From the cell containing the given text, extract its center point as [X, Y] coordinate. 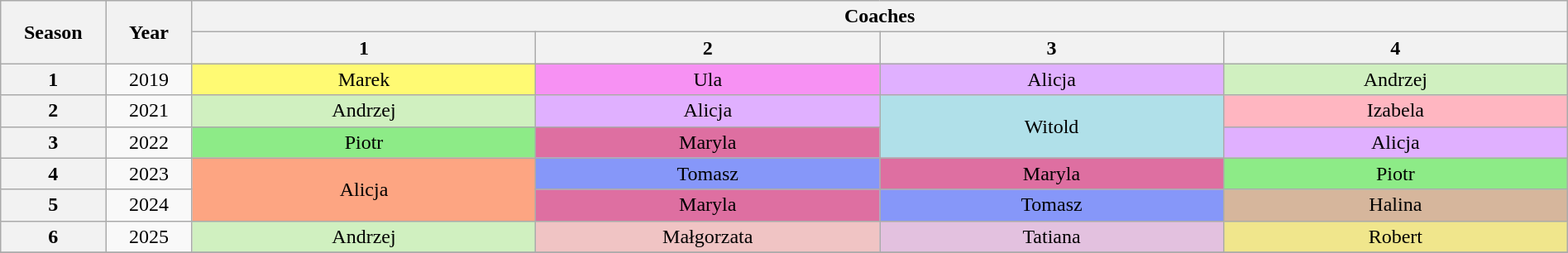
Marek [364, 79]
2022 [149, 142]
Witold [1052, 126]
Coaches [880, 17]
Tatiana [1052, 236]
Izabela [1395, 111]
Year [149, 32]
Halina [1395, 205]
Season [53, 32]
2021 [149, 111]
5 [53, 205]
2025 [149, 236]
2019 [149, 79]
Robert [1395, 236]
6 [53, 236]
2023 [149, 174]
Małgorzata [708, 236]
Ula [708, 79]
2024 [149, 205]
